Determine the (x, y) coordinate at the center of the cell enclosing the given text.  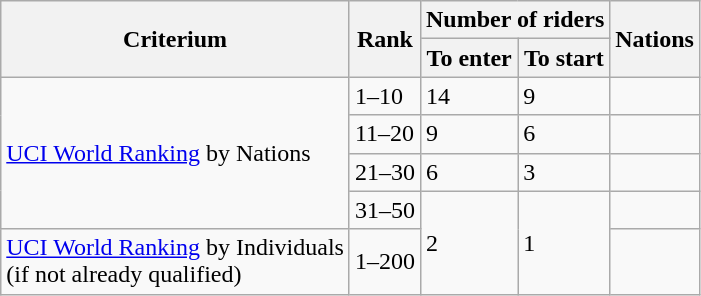
Number of riders (514, 20)
Nations (655, 39)
UCI World Ranking by Nations (176, 153)
3 (564, 172)
To enter (468, 58)
Rank (384, 39)
Criterium (176, 39)
UCI World Ranking by Individuals(if not already qualified) (176, 262)
31–50 (384, 210)
1–10 (384, 96)
1–200 (384, 262)
To start (564, 58)
2 (468, 242)
1 (564, 242)
21–30 (384, 172)
11–20 (384, 134)
14 (468, 96)
